Scan for the cell matching the given text and deliver its [x, y] coordinate at center. 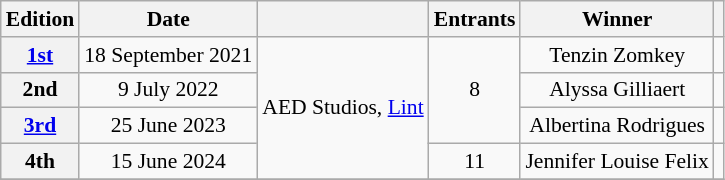
18 September 2021 [168, 55]
9 July 2022 [168, 90]
15 June 2024 [168, 162]
11 [475, 162]
4th [40, 162]
Entrants [475, 19]
25 June 2023 [168, 126]
Albertina Rodrigues [617, 126]
Date [168, 19]
8 [475, 90]
AED Studios, Lint [342, 108]
Tenzin Zomkey [617, 55]
Jennifer Louise Felix [617, 162]
Winner [617, 19]
Edition [40, 19]
1st [40, 55]
3rd [40, 126]
Alyssa Gilliaert [617, 90]
2nd [40, 90]
